Output the [x, y] coordinate of the center of the cell containing the given text.  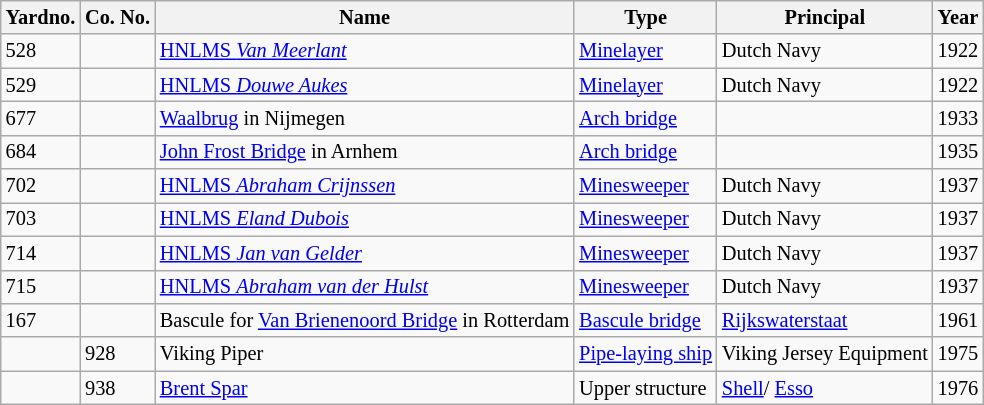
HNLMS Abraham Crijnssen [364, 186]
715 [40, 287]
1961 [958, 320]
Type [646, 17]
Shell/ Esso [825, 388]
529 [40, 85]
928 [118, 354]
938 [118, 388]
Viking Piper [364, 354]
Bascule bridge [646, 320]
1975 [958, 354]
Yardno. [40, 17]
HNLMS Abraham van der Hulst [364, 287]
HNLMS Jan van Gelder [364, 253]
Rijkswaterstaat [825, 320]
Year [958, 17]
Pipe-laying ship [646, 354]
1976 [958, 388]
Principal [825, 17]
Brent Spar [364, 388]
702 [40, 186]
684 [40, 152]
714 [40, 253]
John Frost Bridge in Arnhem [364, 152]
1933 [958, 118]
677 [40, 118]
Bascule for Van Brienenoord Bridge in Rotterdam [364, 320]
528 [40, 51]
1935 [958, 152]
703 [40, 219]
HNLMS Van Meerlant [364, 51]
Waalbrug in Nijmegen [364, 118]
Viking Jersey Equipment [825, 354]
Name [364, 17]
HNLMS Eland Dubois [364, 219]
Co. No. [118, 17]
HNLMS Douwe Aukes [364, 85]
Upper structure [646, 388]
167 [40, 320]
